Pinpoint the cell where the given text exists, returning its [x, y] midpoint coordinate. 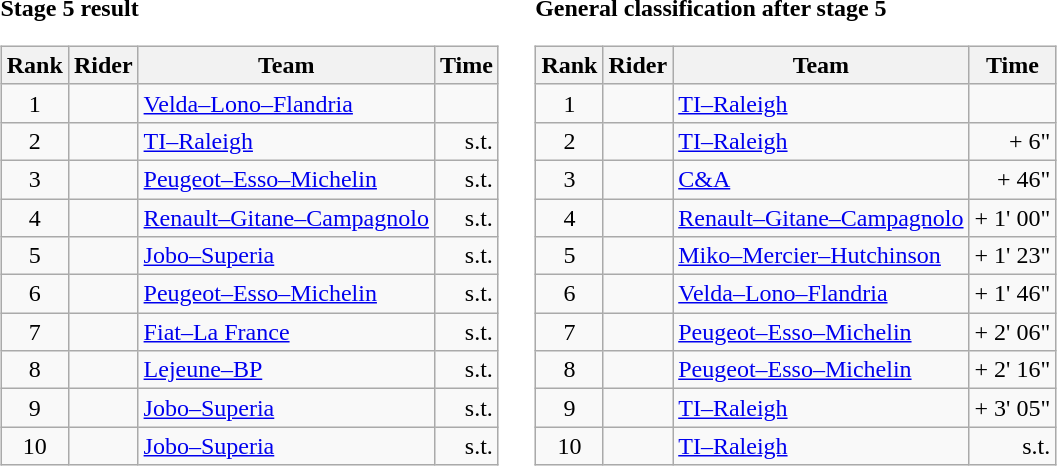
Miko–Mercier–Hutchinson [821, 256]
+ 1' 23" [1012, 256]
+ 3' 05" [1012, 408]
Fiat–La France [286, 332]
+ 1' 46" [1012, 294]
+ 2' 16" [1012, 370]
+ 2' 06" [1012, 332]
C&A [821, 179]
Lejeune–BP [286, 370]
+ 6" [1012, 141]
+ 46" [1012, 179]
+ 1' 00" [1012, 217]
